Scan for the cell matching the given text and deliver its (X, Y) coordinate at center. 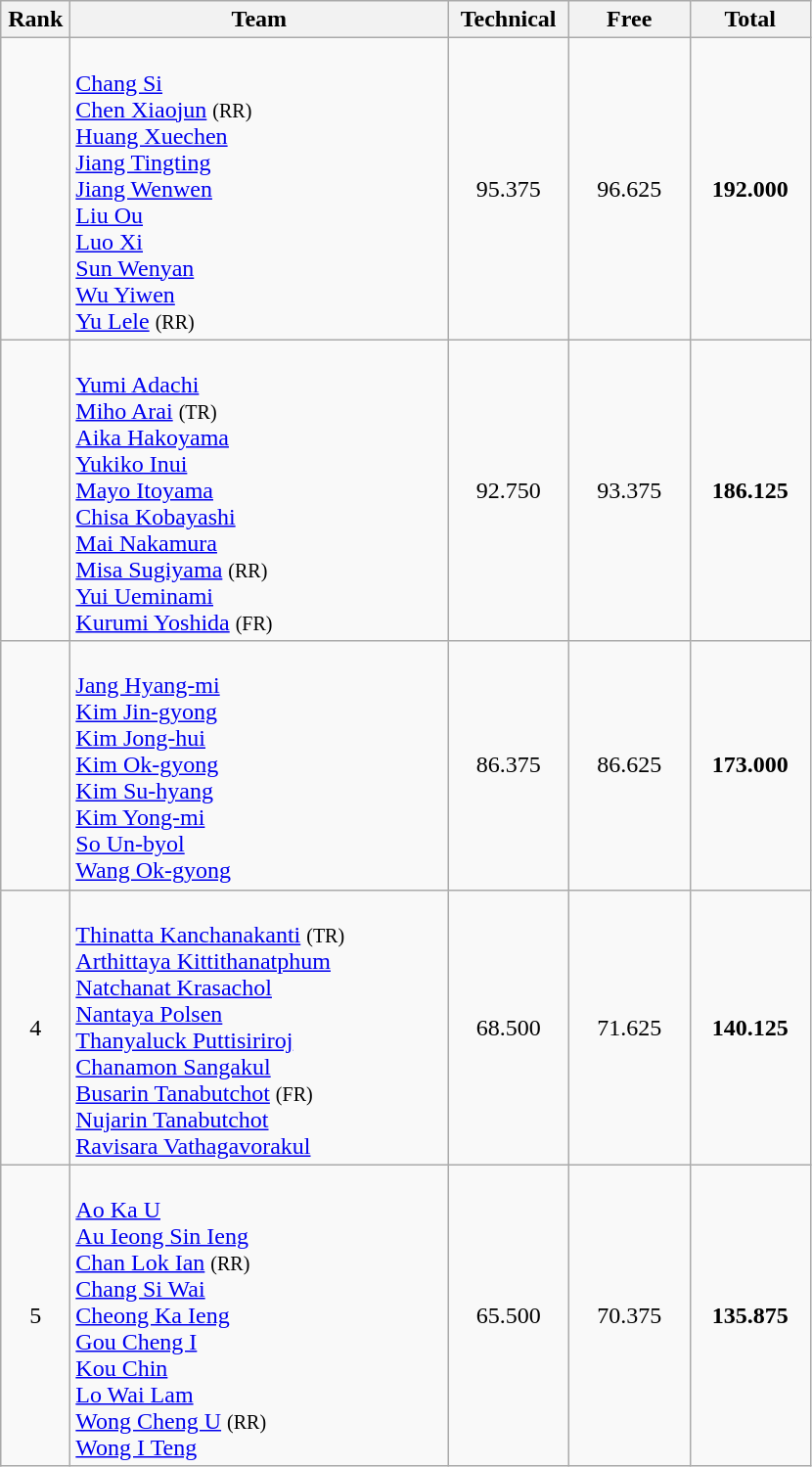
4 (35, 1028)
5 (35, 1315)
Technical (509, 20)
95.375 (509, 189)
192.000 (750, 189)
93.375 (629, 490)
Total (750, 20)
92.750 (509, 490)
Team (259, 20)
Jang Hyang-miKim Jin-gyongKim Jong-huiKim Ok-gyongKim Su-hyangKim Yong-miSo Un-byolWang Ok-gyong (259, 765)
96.625 (629, 189)
Free (629, 20)
186.125 (750, 490)
65.500 (509, 1315)
86.625 (629, 765)
Chang SiChen Xiaojun (RR)Huang XuechenJiang TingtingJiang WenwenLiu OuLuo XiSun WenyanWu YiwenYu Lele (RR) (259, 189)
71.625 (629, 1028)
Rank (35, 20)
173.000 (750, 765)
70.375 (629, 1315)
86.375 (509, 765)
68.500 (509, 1028)
Ao Ka UAu Ieong Sin IengChan Lok Ian (RR)Chang Si WaiCheong Ka IengGou Cheng IKou ChinLo Wai LamWong Cheng U (RR)Wong I Teng (259, 1315)
135.875 (750, 1315)
140.125 (750, 1028)
Yumi AdachiMiho Arai (TR)Aika HakoyamaYukiko InuiMayo ItoyamaChisa KobayashiMai NakamuraMisa Sugiyama (RR)Yui UeminamiKurumi Yoshida (FR) (259, 490)
